Capture the cell that displays the provided text and extract its (X, Y) central coordinate. 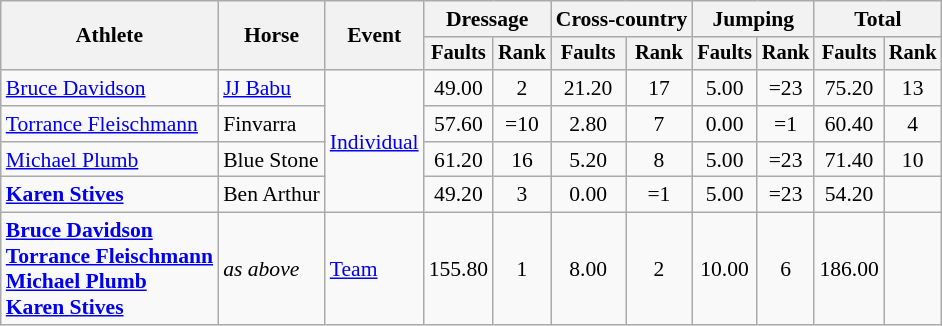
54.20 (848, 195)
Bruce DavidsonTorrance FleischmannMichael PlumbKaren Stives (110, 269)
Blue Stone (272, 160)
10.00 (724, 269)
8.00 (588, 269)
Dressage (488, 19)
186.00 (848, 269)
Jumping (753, 19)
60.40 (848, 124)
10 (913, 160)
JJ Babu (272, 88)
Athlete (110, 36)
Team (374, 269)
5.20 (588, 160)
13 (913, 88)
1 (522, 269)
57.60 (458, 124)
16 (522, 160)
3 (522, 195)
Individual (374, 141)
71.40 (848, 160)
49.20 (458, 195)
2.80 (588, 124)
Cross-country (622, 19)
Torrance Fleischmann (110, 124)
Karen Stives (110, 195)
Bruce Davidson (110, 88)
=10 (522, 124)
21.20 (588, 88)
75.20 (848, 88)
Ben Arthur (272, 195)
155.80 (458, 269)
Horse (272, 36)
49.00 (458, 88)
as above (272, 269)
6 (786, 269)
7 (660, 124)
8 (660, 160)
Michael Plumb (110, 160)
61.20 (458, 160)
17 (660, 88)
4 (913, 124)
Event (374, 36)
Total (878, 19)
Finvarra (272, 124)
